Pinpoint the cell where the given text exists, returning its [x, y] midpoint coordinate. 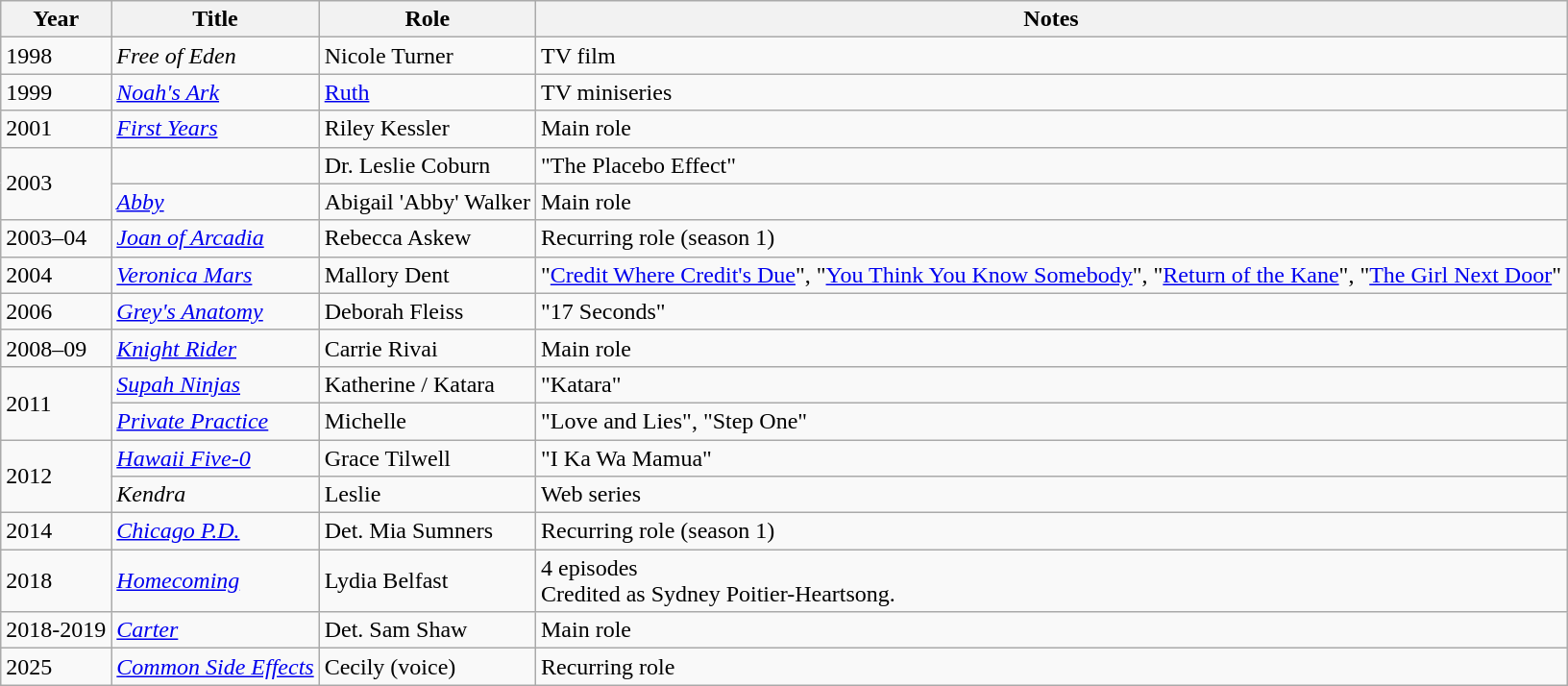
TV film [1051, 56]
4 episodes Credited as Sydney Poitier-Heartsong. [1051, 580]
Grey's Anatomy [215, 311]
2018-2019 [56, 630]
Private Practice [215, 421]
Notes [1051, 19]
2006 [56, 311]
Mallory Dent [427, 275]
Knight Rider [215, 348]
Det. Mia Sumners [427, 531]
2012 [56, 477]
2008–09 [56, 348]
Chicago P.D. [215, 531]
Web series [1051, 495]
Veronica Mars [215, 275]
2025 [56, 667]
"Love and Lies", "Step One" [1051, 421]
Carter [215, 630]
2003–04 [56, 238]
Grace Tilwell [427, 458]
Lydia Belfast [427, 580]
2011 [56, 403]
Noah's Ark [215, 92]
Year [56, 19]
"Credit Where Credit's Due", "You Think You Know Somebody", "Return of the Kane", "The Girl Next Door" [1051, 275]
Leslie [427, 495]
Nicole Turner [427, 56]
Riley Kessler [427, 129]
Hawaii Five-0 [215, 458]
1998 [56, 56]
Supah Ninjas [215, 384]
2004 [56, 275]
"I Ka Wa Mamua" [1051, 458]
Katherine / Katara [427, 384]
TV miniseries [1051, 92]
Role [427, 19]
Abby [215, 202]
Title [215, 19]
2014 [56, 531]
Joan of Arcadia [215, 238]
Michelle [427, 421]
Cecily (voice) [427, 667]
Free of Eden [215, 56]
Kendra [215, 495]
"The Placebo Effect" [1051, 165]
Rebecca Askew [427, 238]
Common Side Effects [215, 667]
Deborah Fleiss [427, 311]
Ruth [427, 92]
2003 [56, 184]
Homecoming [215, 580]
Det. Sam Shaw [427, 630]
Dr. Leslie Coburn [427, 165]
2001 [56, 129]
1999 [56, 92]
First Years [215, 129]
2018 [56, 580]
"Katara" [1051, 384]
Recurring role [1051, 667]
Abigail 'Abby' Walker [427, 202]
Carrie Rivai [427, 348]
"17 Seconds" [1051, 311]
